Scan for the cell matching the given text and deliver its [x, y] coordinate at center. 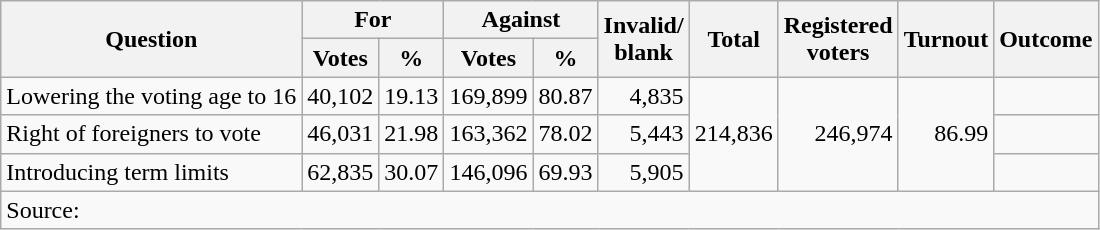
Turnout [946, 39]
46,031 [340, 134]
Invalid/blank [644, 39]
163,362 [488, 134]
Outcome [1046, 39]
69.93 [566, 172]
214,836 [734, 134]
19.13 [412, 96]
5,443 [644, 134]
246,974 [838, 134]
5,905 [644, 172]
4,835 [644, 96]
80.87 [566, 96]
Source: [550, 210]
30.07 [412, 172]
86.99 [946, 134]
21.98 [412, 134]
40,102 [340, 96]
Against [521, 20]
For [373, 20]
146,096 [488, 172]
Introducing term limits [152, 172]
78.02 [566, 134]
Lowering the voting age to 16 [152, 96]
Question [152, 39]
Right of foreigners to vote [152, 134]
Total [734, 39]
Registeredvoters [838, 39]
169,899 [488, 96]
62,835 [340, 172]
